Pinpoint the cell where the given text exists, returning its (X, Y) midpoint coordinate. 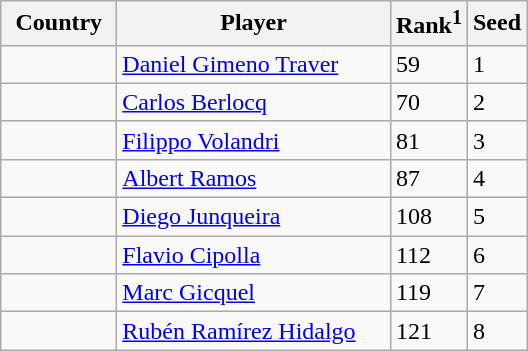
108 (428, 217)
Seed (496, 24)
Player (254, 24)
8 (496, 331)
Albert Ramos (254, 178)
59 (428, 64)
Rank1 (428, 24)
7 (496, 293)
Daniel Gimeno Traver (254, 64)
87 (428, 178)
121 (428, 331)
5 (496, 217)
70 (428, 102)
3 (496, 140)
Carlos Berlocq (254, 102)
Filippo Volandri (254, 140)
Flavio Cipolla (254, 255)
2 (496, 102)
Rubén Ramírez Hidalgo (254, 331)
Marc Gicquel (254, 293)
4 (496, 178)
Country (59, 24)
119 (428, 293)
81 (428, 140)
Diego Junqueira (254, 217)
6 (496, 255)
1 (496, 64)
112 (428, 255)
